For the text-containing cell, return its midpoint in [x, y] coordinate format. 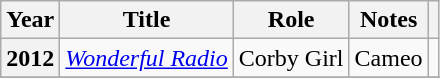
Wonderful Radio [147, 58]
Notes [388, 20]
2012 [30, 58]
Corby Girl [291, 58]
Cameo [388, 58]
Year [30, 20]
Role [291, 20]
Title [147, 20]
